Return [X, Y] of the center of cell containing provided text 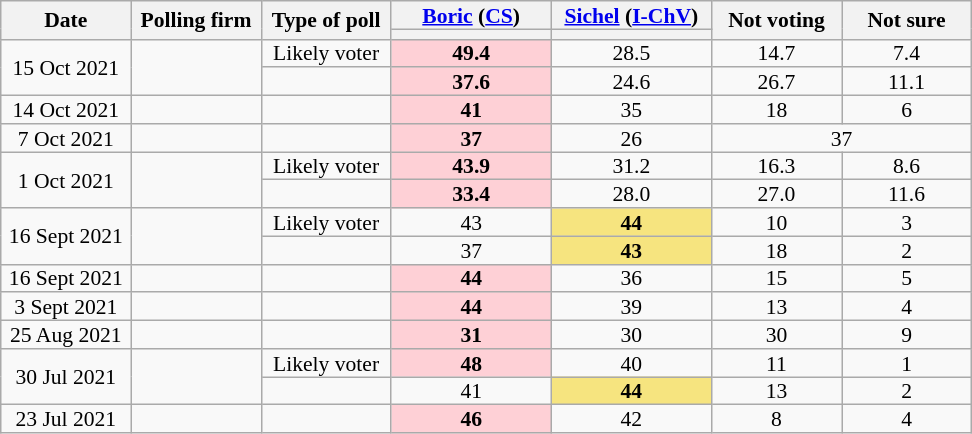
37.6 [471, 82]
30 Jul 2021 [66, 377]
33.4 [471, 194]
42 [631, 419]
15 [776, 278]
Date [66, 20]
9 [907, 335]
Type of poll [326, 20]
6 [907, 110]
43.9 [471, 166]
7 Oct 2021 [66, 138]
23 Jul 2021 [66, 419]
Sichel (I-ChV) [631, 15]
Not voting [776, 20]
8 [776, 419]
25 Aug 2021 [66, 335]
31 [471, 335]
31.2 [631, 166]
Boric (CS) [471, 15]
28.0 [631, 194]
39 [631, 307]
14 Oct 2021 [66, 110]
1 [907, 363]
35 [631, 110]
1 Oct 2021 [66, 180]
11.6 [907, 194]
46 [471, 419]
14.7 [776, 53]
40 [631, 363]
24.6 [631, 82]
27.0 [776, 194]
15 Oct 2021 [66, 67]
28.5 [631, 53]
48 [471, 363]
Not sure [907, 20]
36 [631, 278]
8.6 [907, 166]
3 [907, 222]
16.3 [776, 166]
11 [776, 363]
Polling firm [196, 20]
11.1 [907, 82]
5 [907, 278]
26 [631, 138]
3 Sept 2021 [66, 307]
10 [776, 222]
7.4 [907, 53]
26.7 [776, 82]
49.4 [471, 53]
